Return the (x, y) coordinate for the center point of the cell that contains the specified text.  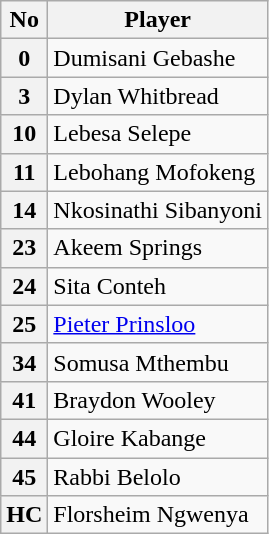
34 (24, 362)
Somusa Mthembu (158, 362)
Nkosinathi Sibanyoni (158, 210)
41 (24, 400)
Rabbi Belolo (158, 477)
Lebesa Selepe (158, 134)
Florsheim Ngwenya (158, 515)
44 (24, 438)
45 (24, 477)
3 (24, 96)
11 (24, 172)
Sita Conteh (158, 286)
Braydon Wooley (158, 400)
0 (24, 58)
Dylan Whitbread (158, 96)
Akeem Springs (158, 248)
Gloire Kabange (158, 438)
No (24, 20)
Dumisani Gebashe (158, 58)
24 (24, 286)
HC (24, 515)
Lebohang Mofokeng (158, 172)
Pieter Prinsloo (158, 324)
10 (24, 134)
Player (158, 20)
23 (24, 248)
25 (24, 324)
14 (24, 210)
